Locate the cell with the specified text and output its [x, y] center coordinate. 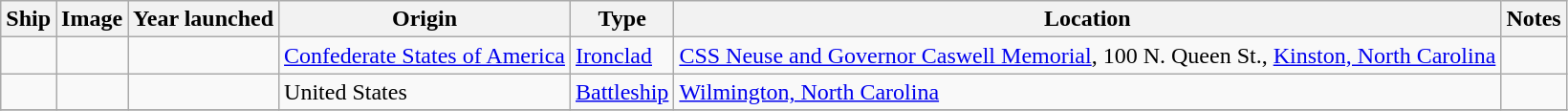
Wilmington, North Carolina [1088, 92]
Notes [1534, 19]
CSS Neuse and Governor Caswell Memorial, 100 N. Queen St., Kinston, North Carolina [1088, 55]
Type [621, 19]
Location [1088, 19]
United States [425, 92]
Ironclad [621, 55]
Image [92, 19]
Confederate States of America [425, 55]
Year launched [204, 19]
Battleship [621, 92]
Origin [425, 19]
Ship [29, 19]
